Scan for the cell matching the given text and deliver its [x, y] coordinate at center. 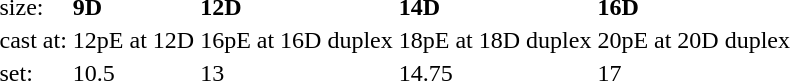
16pE at 16D duplex [297, 40]
18pE at 18D duplex [495, 40]
12pE at 12D [133, 40]
